Output the (x, y) coordinate of the center of the cell containing the given text.  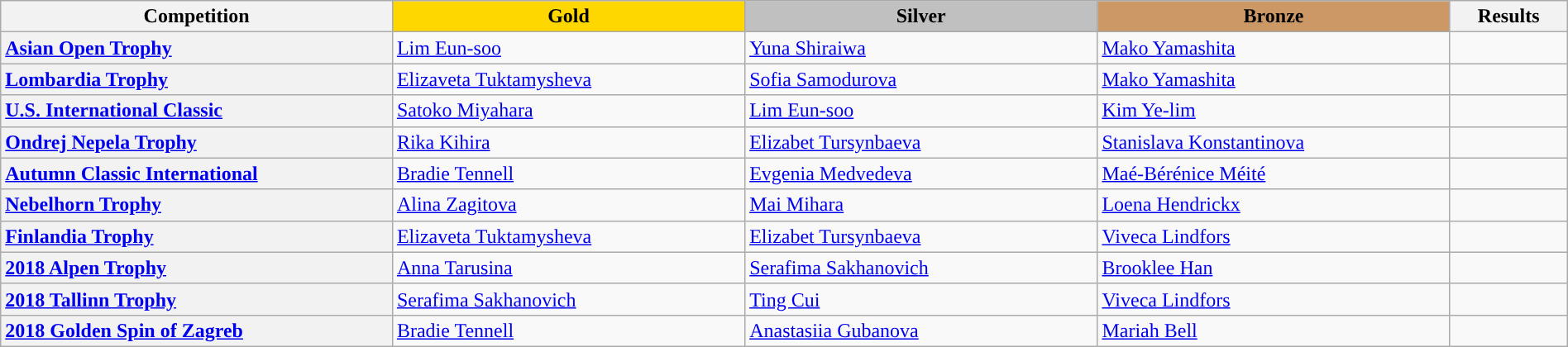
Finlandia Trophy (197, 236)
Competition (197, 17)
Gold (568, 17)
Anastasiia Gubanova (921, 330)
Stanislava Konstantinova (1274, 142)
U.S. International Classic (197, 111)
2018 Golden Spin of Zagreb (197, 330)
Asian Open Trophy (197, 48)
Autumn Classic International (197, 173)
Lombardia Trophy (197, 79)
Brooklee Han (1274, 268)
Results (1508, 17)
Maé-Bérénice Méité (1274, 173)
Mariah Bell (1274, 330)
Sofia Samodurova (921, 79)
Ondrej Nepela Trophy (197, 142)
Mai Mihara (921, 205)
Evgenia Medvedeva (921, 173)
2018 Alpen Trophy (197, 268)
Loena Hendrickx (1274, 205)
Yuna Shiraiwa (921, 48)
Kim Ye-lim (1274, 111)
Bronze (1274, 17)
Nebelhorn Trophy (197, 205)
Anna Tarusina (568, 268)
Rika Kihira (568, 142)
2018 Tallinn Trophy (197, 299)
Satoko Miyahara (568, 111)
Alina Zagitova (568, 205)
Ting Cui (921, 299)
Silver (921, 17)
